Provide the (x, y) coordinate of the cell's center where the given text is located.  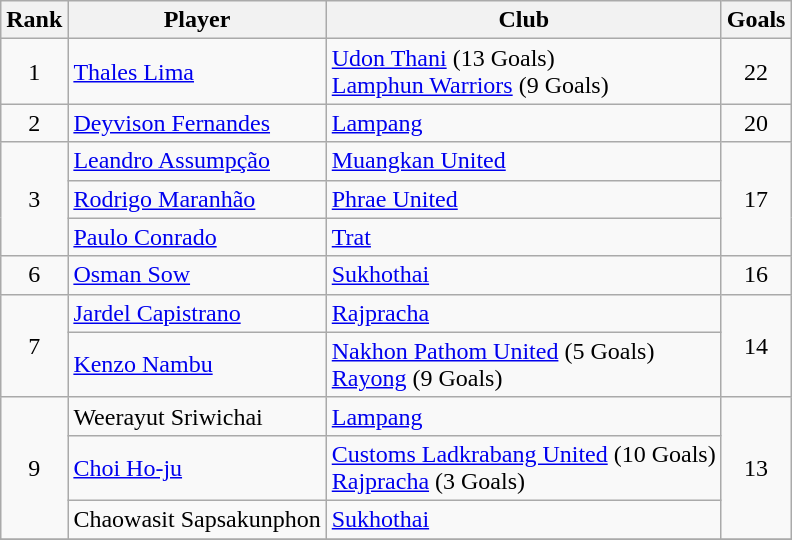
2 (34, 123)
Kenzo Nambu (197, 364)
7 (34, 346)
Trat (524, 237)
1 (34, 72)
14 (756, 346)
Weerayut Sriwichai (197, 416)
Nakhon Pathom United (5 Goals) Rayong (9 Goals) (524, 364)
Customs Ladkrabang United (10 Goals) Rajpracha (3 Goals) (524, 468)
Player (197, 20)
Osman Sow (197, 275)
Udon Thani (13 Goals) Lamphun Warriors (9 Goals) (524, 72)
Chaowasit Sapsakunphon (197, 519)
Phrae United (524, 199)
6 (34, 275)
Rodrigo Maranhão (197, 199)
Leandro Assumpção (197, 161)
13 (756, 468)
Goals (756, 20)
Deyvison Fernandes (197, 123)
16 (756, 275)
Club (524, 20)
22 (756, 72)
3 (34, 199)
Rajpracha (524, 313)
Choi Ho-ju (197, 468)
9 (34, 468)
Muangkan United (524, 161)
Paulo Conrado (197, 237)
17 (756, 199)
20 (756, 123)
Jardel Capistrano (197, 313)
Thales Lima (197, 72)
Rank (34, 20)
